Return the [x, y] coordinate for the center point of the cell that contains the specified text.  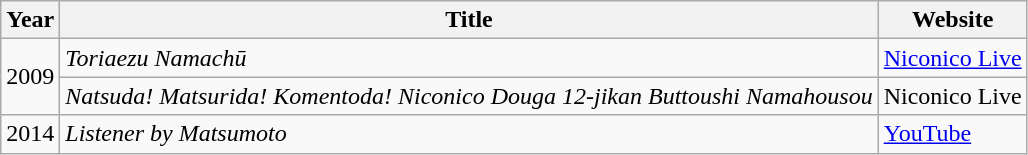
Title [469, 20]
Listener by Matsumoto [469, 134]
Toriaezu Namachū [469, 58]
Natsuda! Matsurida! Komentoda! Niconico Douga 12-jikan Buttoushi Namahousou [469, 96]
Website [952, 20]
Year [30, 20]
2009 [30, 77]
2014 [30, 134]
YouTube [952, 134]
